Search for the cell housing the specified text and yield its (X, Y) center coordinate. 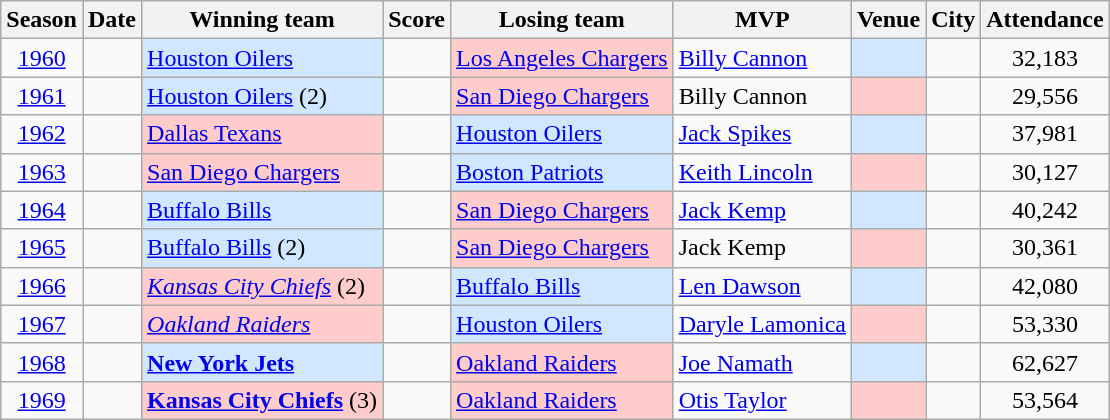
1967 (42, 324)
1960 (42, 58)
Keith Lincoln (762, 172)
1968 (42, 362)
Score (417, 20)
1964 (42, 210)
Jack Spikes (762, 134)
1961 (42, 96)
Houston Oilers (2) (262, 96)
Kansas City Chiefs (3) (262, 400)
29,556 (1045, 96)
Len Dawson (762, 286)
Daryle Lamonica (762, 324)
53,330 (1045, 324)
Venue (888, 20)
32,183 (1045, 58)
Dallas Texans (262, 134)
Los Angeles Chargers (562, 58)
53,564 (1045, 400)
40,242 (1045, 210)
1963 (42, 172)
Attendance (1045, 20)
Date (112, 20)
1969 (42, 400)
42,080 (1045, 286)
Joe Namath (762, 362)
Losing team (562, 20)
Winning team (262, 20)
30,361 (1045, 248)
30,127 (1045, 172)
1962 (42, 134)
37,981 (1045, 134)
Buffalo Bills (2) (262, 248)
1966 (42, 286)
MVP (762, 20)
City (954, 20)
1965 (42, 248)
62,627 (1045, 362)
Kansas City Chiefs (2) (262, 286)
Season (42, 20)
Otis Taylor (762, 400)
New York Jets (262, 362)
Boston Patriots (562, 172)
